Scan for the cell matching the given text and deliver its [x, y] coordinate at center. 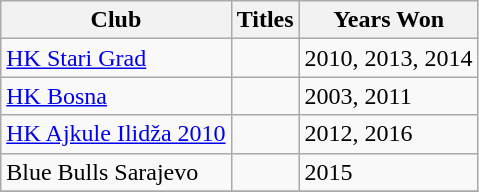
2003, 2011 [388, 96]
Club [116, 20]
2015 [388, 172]
2010, 2013, 2014 [388, 58]
HK Ajkule Ilidža 2010 [116, 134]
Years Won [388, 20]
Titles [265, 20]
2012, 2016 [388, 134]
Blue Bulls Sarajevo [116, 172]
HK Stari Grad [116, 58]
HK Bosna [116, 96]
